For the text-containing cell, return its midpoint in [x, y] coordinate format. 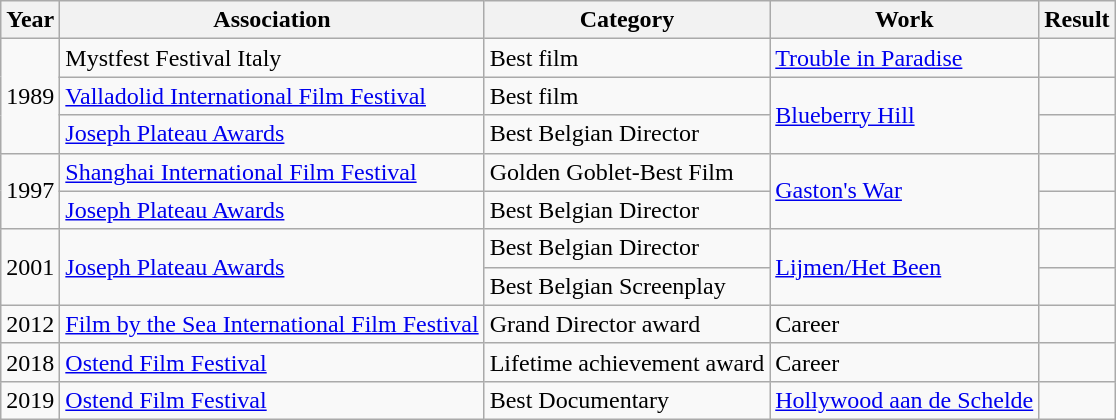
Gaston's War [904, 191]
Best Documentary [627, 400]
Trouble in Paradise [904, 58]
2019 [30, 400]
2001 [30, 267]
Shanghai International Film Festival [272, 172]
2018 [30, 362]
Blueberry Hill [904, 115]
Category [627, 20]
Year [30, 20]
Hollywood aan de Schelde [904, 400]
Mystfest Festival Italy [272, 58]
Lijmen/Het Been [904, 267]
Result [1077, 20]
1989 [30, 96]
Association [272, 20]
Golden Goblet-Best Film [627, 172]
1997 [30, 191]
Best Belgian Screenplay [627, 286]
2012 [30, 324]
Grand Director award [627, 324]
Lifetime achievement award [627, 362]
Valladolid International Film Festival [272, 96]
Film by the Sea International Film Festival [272, 324]
Work [904, 20]
